Identify which cell holds the provided text, then report its [X, Y] central coordinate. 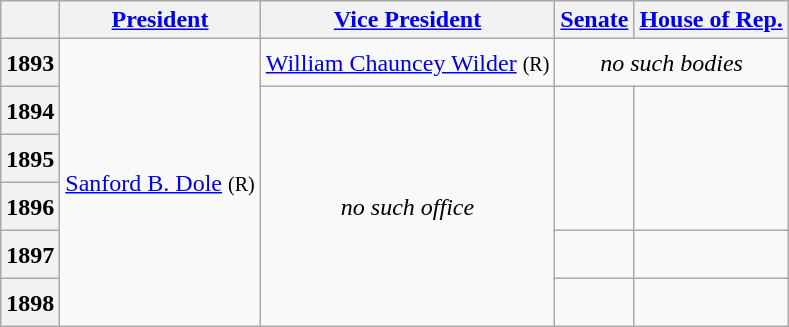
President [160, 20]
Vice President [408, 20]
1896 [30, 207]
William Chauncey Wilder (R) [408, 63]
no such office [408, 207]
1895 [30, 159]
Senate [594, 20]
1894 [30, 111]
House of Rep. [711, 20]
1898 [30, 303]
no such bodies [672, 63]
Sanford B. Dole (R) [160, 183]
1897 [30, 255]
1893 [30, 63]
